Pinpoint the cell where the given text exists, returning its [X, Y] midpoint coordinate. 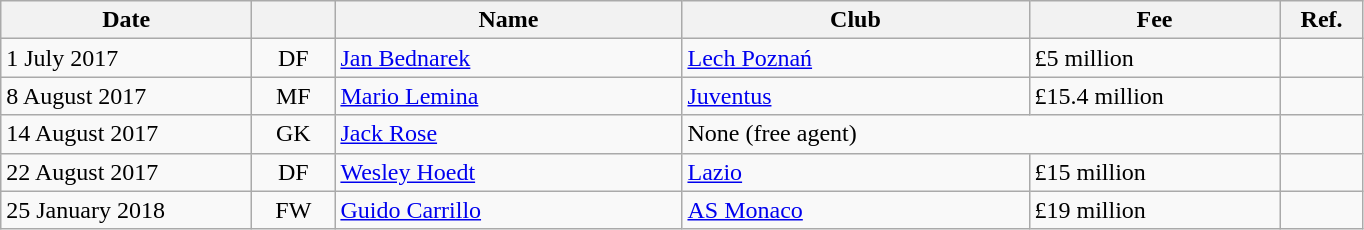
£19 million [1154, 210]
Jan Bednarek [508, 58]
Mario Lemina [508, 96]
MF [294, 96]
AS Monaco [856, 210]
FW [294, 210]
£15 million [1154, 172]
1 July 2017 [126, 58]
None (free agent) [981, 134]
Juventus [856, 96]
£15.4 million [1154, 96]
Wesley Hoedt [508, 172]
£5 million [1154, 58]
Date [126, 20]
Lazio [856, 172]
Jack Rose [508, 134]
8 August 2017 [126, 96]
Fee [1154, 20]
Guido Carrillo [508, 210]
GK [294, 134]
25 January 2018 [126, 210]
14 August 2017 [126, 134]
Lech Poznań [856, 58]
Ref. [1322, 20]
Club [856, 20]
22 August 2017 [126, 172]
Name [508, 20]
